For the text-containing cell, return its midpoint in (X, Y) coordinate format. 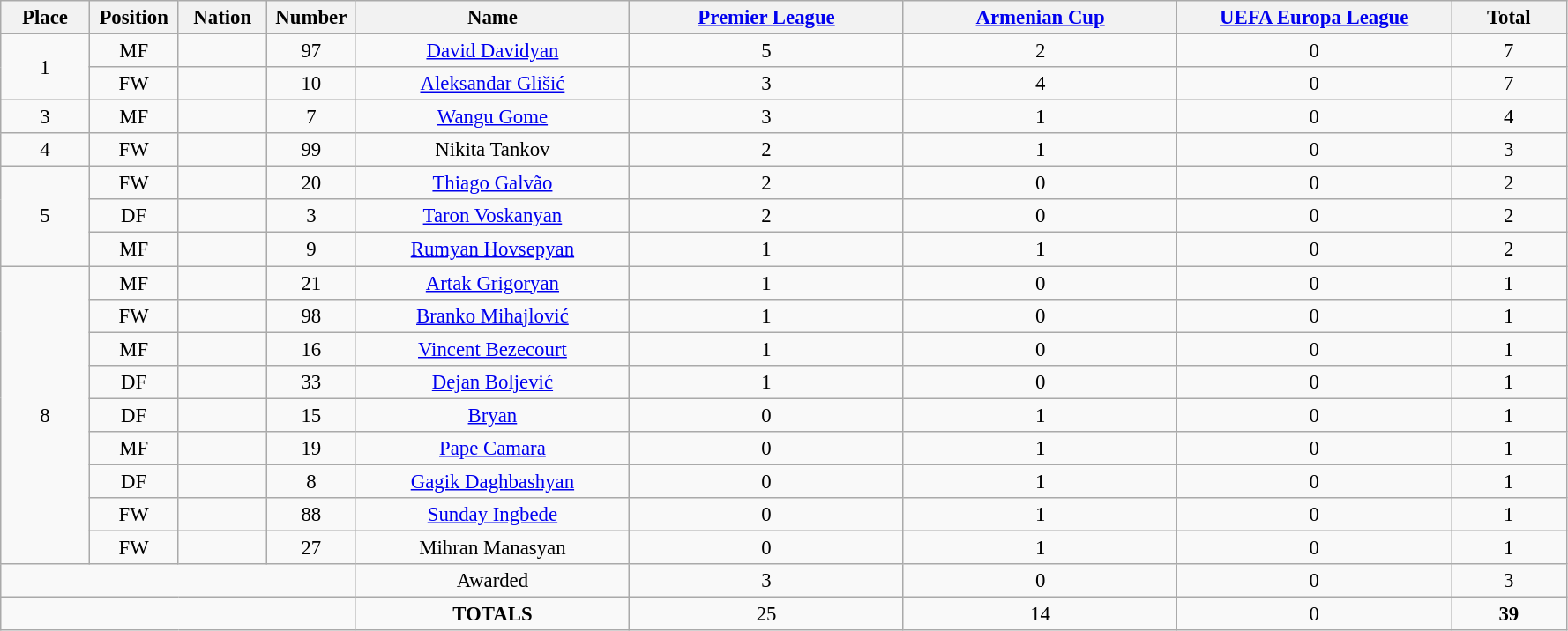
19 (312, 449)
98 (312, 315)
Mihran Manasyan (492, 547)
Artak Grigoryan (492, 283)
15 (312, 415)
14 (1041, 614)
Taron Voskanyan (492, 216)
Pape Camara (492, 449)
Vincent Bezecourt (492, 349)
88 (312, 515)
Aleksandar Glišić (492, 84)
9 (312, 249)
16 (312, 349)
Number (312, 18)
TOTALS (492, 614)
25 (767, 614)
Nation (222, 18)
Armenian Cup (1041, 18)
10 (312, 84)
Total (1510, 18)
Nikita Tankov (492, 150)
Thiago Galvão (492, 183)
Place (46, 18)
97 (312, 51)
27 (312, 547)
Name (492, 18)
Branko Mihajlović (492, 315)
Awarded (492, 581)
Premier League (767, 18)
UEFA Europa League (1314, 18)
20 (312, 183)
Position (134, 18)
21 (312, 283)
39 (1510, 614)
Wangu Gome (492, 117)
Dejan Boljević (492, 382)
Rumyan Hovsepyan (492, 249)
David Davidyan (492, 51)
Gagik Daghbashyan (492, 481)
33 (312, 382)
Sunday Ingbede (492, 515)
Bryan (492, 415)
99 (312, 150)
